Provide the [x, y] coordinate of the cell's center where the given text is located.  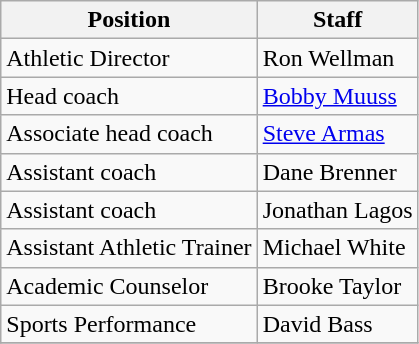
Dane Brenner [338, 172]
Academic Counselor [129, 286]
Michael White [338, 248]
Ron Wellman [338, 58]
Steve Armas [338, 134]
Sports Performance [129, 324]
Head coach [129, 96]
Associate head coach [129, 134]
Brooke Taylor [338, 286]
Assistant Athletic Trainer [129, 248]
Jonathan Lagos [338, 210]
Athletic Director [129, 58]
David Bass [338, 324]
Staff [338, 20]
Bobby Muuss [338, 96]
Position [129, 20]
